Identify which cell holds the provided text, then report its (X, Y) central coordinate. 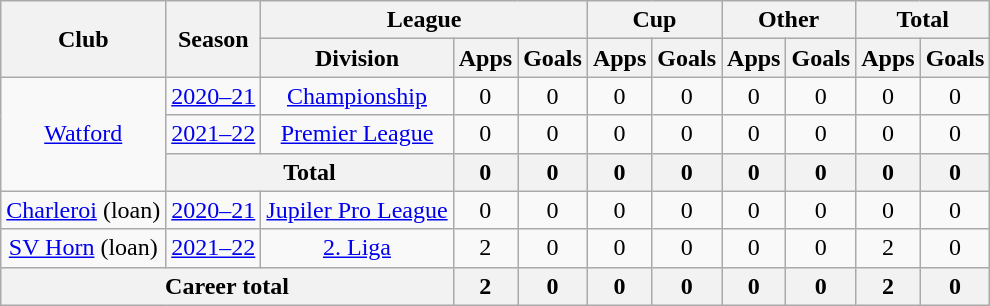
Premier League (357, 134)
Other (789, 20)
Cup (654, 20)
2. Liga (357, 248)
Jupiler Pro League (357, 210)
Watford (84, 134)
Charleroi (loan) (84, 210)
Championship (357, 96)
Season (214, 39)
League (424, 20)
Division (357, 58)
Career total (227, 286)
SV Horn (loan) (84, 248)
Club (84, 39)
